Return the [X, Y] coordinate for the center point of the cell that contains the specified text.  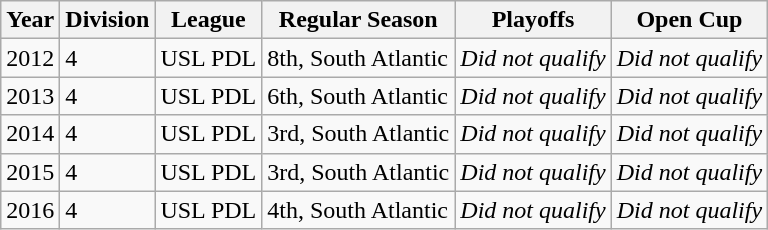
2013 [30, 96]
2012 [30, 58]
Open Cup [689, 20]
Playoffs [533, 20]
6th, South Atlantic [358, 96]
4th, South Atlantic [358, 210]
8th, South Atlantic [358, 58]
League [208, 20]
2015 [30, 172]
2016 [30, 210]
2014 [30, 134]
Regular Season [358, 20]
Year [30, 20]
Division [108, 20]
